Capture the cell that displays the provided text and extract its (X, Y) central coordinate. 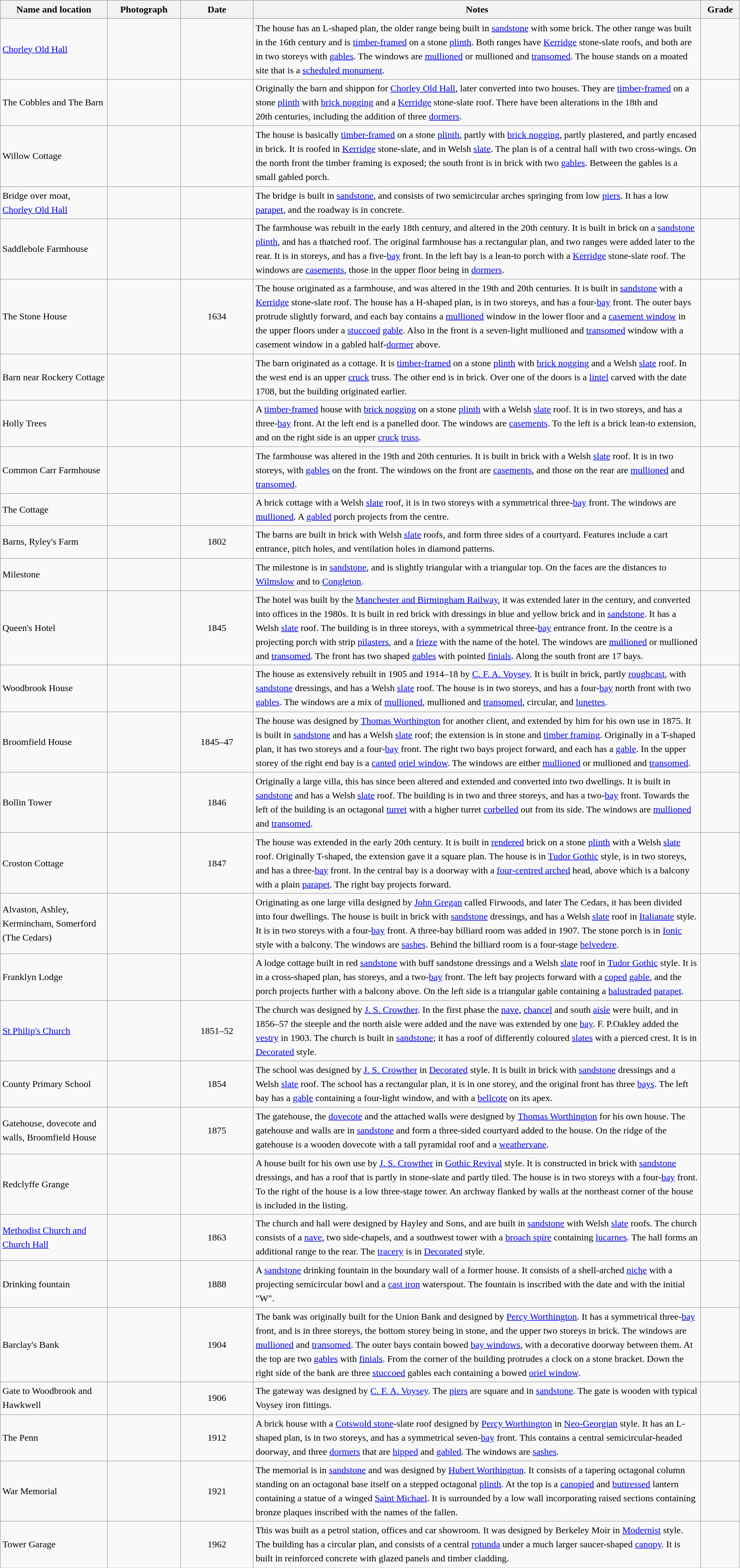
Methodist Church and Church Hall (54, 1238)
1846 (217, 803)
County Primary School (54, 1084)
The Cottage (54, 509)
Barclay's Bank (54, 1345)
Photograph (144, 9)
Chorley Old Hall (54, 49)
Alvaston, Ashley, Kermincham, Somerford (The Cedars) (54, 924)
Woodbrook House (54, 689)
Gate to Woodbrook and Hawkwell (54, 1398)
Notes (477, 9)
Franklyn Lodge (54, 977)
1854 (217, 1084)
1888 (217, 1284)
1875 (217, 1131)
Name and location (54, 9)
1863 (217, 1238)
Barns, Ryley's Farm (54, 542)
Bridge over moat,Chorley Old Hall (54, 202)
Grade (720, 9)
Willow Cottage (54, 156)
Barn near Rockery Cottage (54, 377)
Common Carr Farmhouse (54, 470)
Broomfield House (54, 742)
The Cobbles and The Barn (54, 102)
1851–52 (217, 1031)
War Memorial (54, 1491)
1847 (217, 863)
Holly Trees (54, 423)
Tower Garage (54, 1545)
1906 (217, 1398)
Saddlebole Farmhouse (54, 249)
1904 (217, 1345)
Croston Cottage (54, 863)
Milestone (54, 575)
The milestone is in sandstone, and is slightly triangular with a triangular top. On the faces are the distances to Wilmslow and to Congleton. (477, 575)
The Penn (54, 1438)
Drinking fountain (54, 1284)
The Stone House (54, 316)
1802 (217, 542)
1962 (217, 1545)
Redclyffe Grange (54, 1184)
1912 (217, 1438)
Queen's Hotel (54, 628)
1845–47 (217, 742)
Gatehouse, dovecote and walls, Broomfield House (54, 1131)
Date (217, 9)
1845 (217, 628)
Bollin Tower (54, 803)
St Philip's Church (54, 1031)
1634 (217, 316)
1921 (217, 1491)
The gateway was designed by C. F. A. Voysey. The piers are square and in sandstone. The gate is wooden with typical Voysey iron fittings. (477, 1398)
